Provide the (X, Y) coordinate of the cell's center where the given text is located.  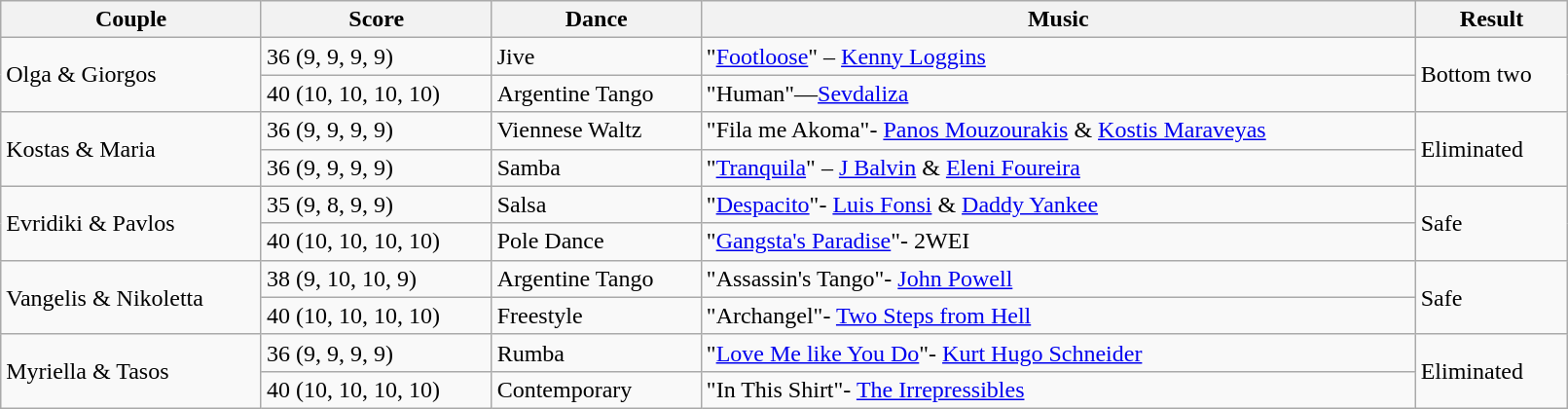
Result (1491, 19)
"Tranquila" – J Balvin & Eleni Foureira (1058, 167)
Rumba (596, 353)
38 (9, 10, 10, 9) (376, 279)
Salsa (596, 204)
Samba (596, 167)
Score (376, 19)
"Archangel"- Two Steps from Hell (1058, 316)
"Human"—Sevdaliza (1058, 93)
Dance (596, 19)
Couple (131, 19)
Myriella & Tasos (131, 371)
35 (9, 8, 9, 9) (376, 204)
Vangelis & Nikoletta (131, 297)
Olga & Giorgos (131, 75)
"Fila me Akoma"- Panos Mouzourakis & Kostis Maraveyas (1058, 130)
"Gangsta's Paradise"- 2WEI (1058, 242)
"Love Me like You Do"- Kurt Hugo Schneider (1058, 353)
Music (1058, 19)
Viennese Waltz (596, 130)
"Footloose" – Kenny Loggins (1058, 56)
"Assassin's Tango"- John Powell (1058, 279)
Freestyle (596, 316)
Evridiki & Pavlos (131, 223)
"In This Shirt"- The Irrepressibles (1058, 390)
Kostas & Maria (131, 149)
"Despacito"- Luis Fonsi & Daddy Yankee (1058, 204)
Bottom two (1491, 75)
Jive (596, 56)
Contemporary (596, 390)
Pole Dance (596, 242)
